Identify which cell holds the provided text, then report its [x, y] central coordinate. 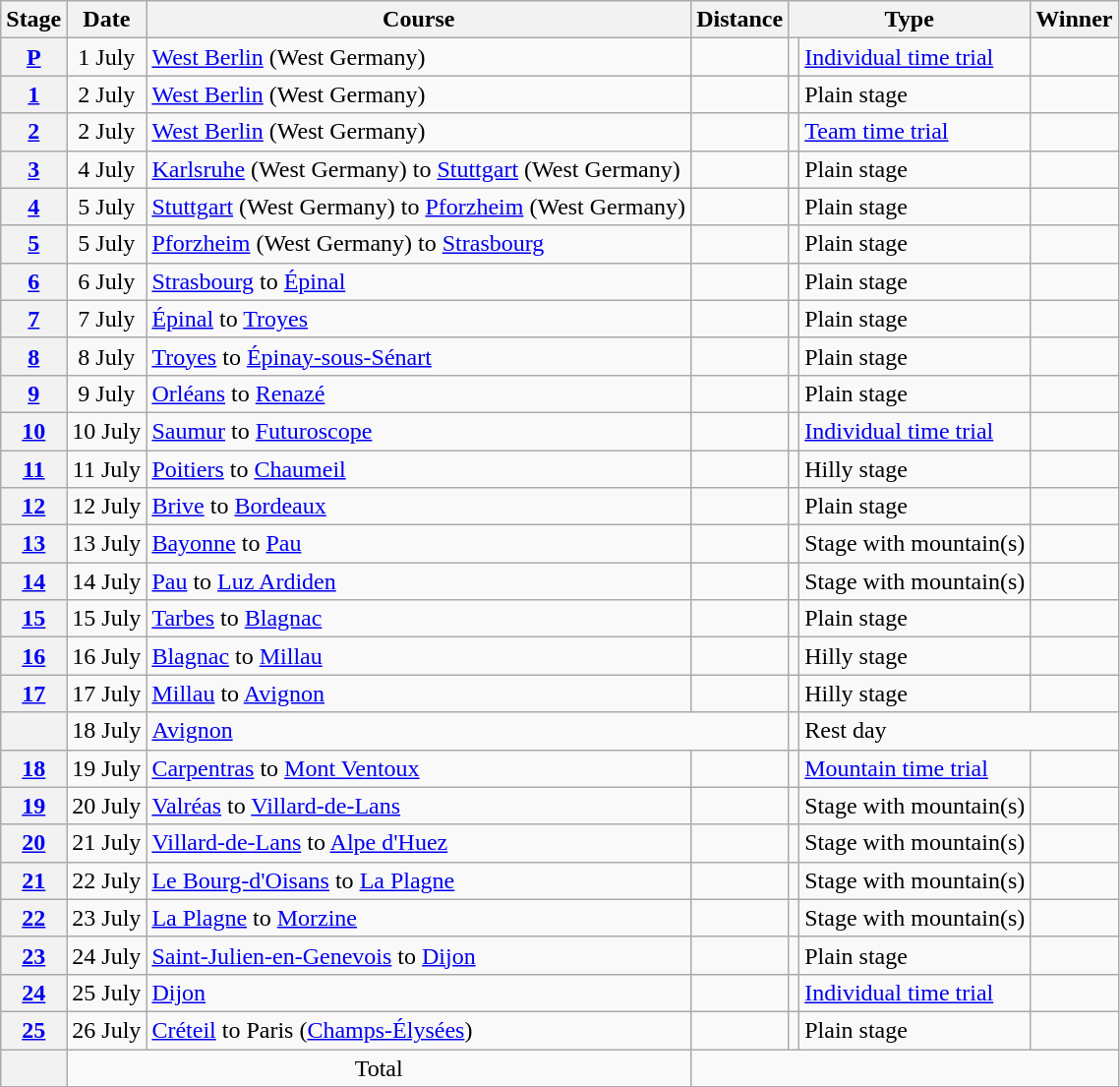
12 July [106, 507]
Mountain time trial [914, 768]
1 [33, 94]
Millau to Avignon [419, 694]
Course [419, 20]
Rest day [959, 731]
11 [33, 469]
Date [106, 20]
Dijon [419, 993]
1 July [106, 57]
Saint-Julien-en-Genevois to Dijon [419, 955]
20 [33, 843]
4 July [106, 169]
4 [33, 207]
14 [33, 581]
Villard-de-Lans to Alpe d'Huez [419, 843]
Strasbourg to Épinal [419, 281]
Orléans to Renazé [419, 393]
Distance [739, 20]
Pforzheim (West Germany) to Strasbourg [419, 244]
24 July [106, 955]
17 July [106, 694]
Tarbes to Blagnac [419, 619]
19 July [106, 768]
Carpentras to Mont Ventoux [419, 768]
Créteil to Paris (Champs-Élysées) [419, 1030]
Type [910, 20]
26 July [106, 1030]
Pau to Luz Ardiden [419, 581]
3 [33, 169]
15 July [106, 619]
7 [33, 319]
16 [33, 656]
18 [33, 768]
15 [33, 619]
Brive to Bordeaux [419, 507]
Bayonne to Pau [419, 544]
Poitiers to Chaumeil [419, 469]
6 July [106, 281]
13 July [106, 544]
Avignon [468, 731]
Valréas to Villard-de-Lans [419, 806]
8 [33, 356]
Saumur to Futuroscope [419, 431]
10 July [106, 431]
Épinal to Troyes [419, 319]
10 [33, 431]
23 [33, 955]
7 July [106, 319]
2 [33, 132]
Blagnac to Millau [419, 656]
9 [33, 393]
25 July [106, 993]
8 July [106, 356]
La Plagne to Morzine [419, 918]
20 July [106, 806]
Stuttgart (West Germany) to Pforzheim (West Germany) [419, 207]
22 [33, 918]
Stage [33, 20]
18 July [106, 731]
Troyes to Épinay-sous-Sénart [419, 356]
23 July [106, 918]
12 [33, 507]
21 [33, 880]
P [33, 57]
6 [33, 281]
5 [33, 244]
25 [33, 1030]
21 July [106, 843]
17 [33, 694]
Karlsruhe (West Germany) to Stuttgart (West Germany) [419, 169]
13 [33, 544]
Le Bourg-d'Oisans to La Plagne [419, 880]
14 July [106, 581]
22 July [106, 880]
9 July [106, 393]
Winner [1074, 20]
Total [380, 1067]
11 July [106, 469]
16 July [106, 656]
24 [33, 993]
Team time trial [914, 132]
19 [33, 806]
